Capture the cell that displays the provided text and extract its (x, y) central coordinate. 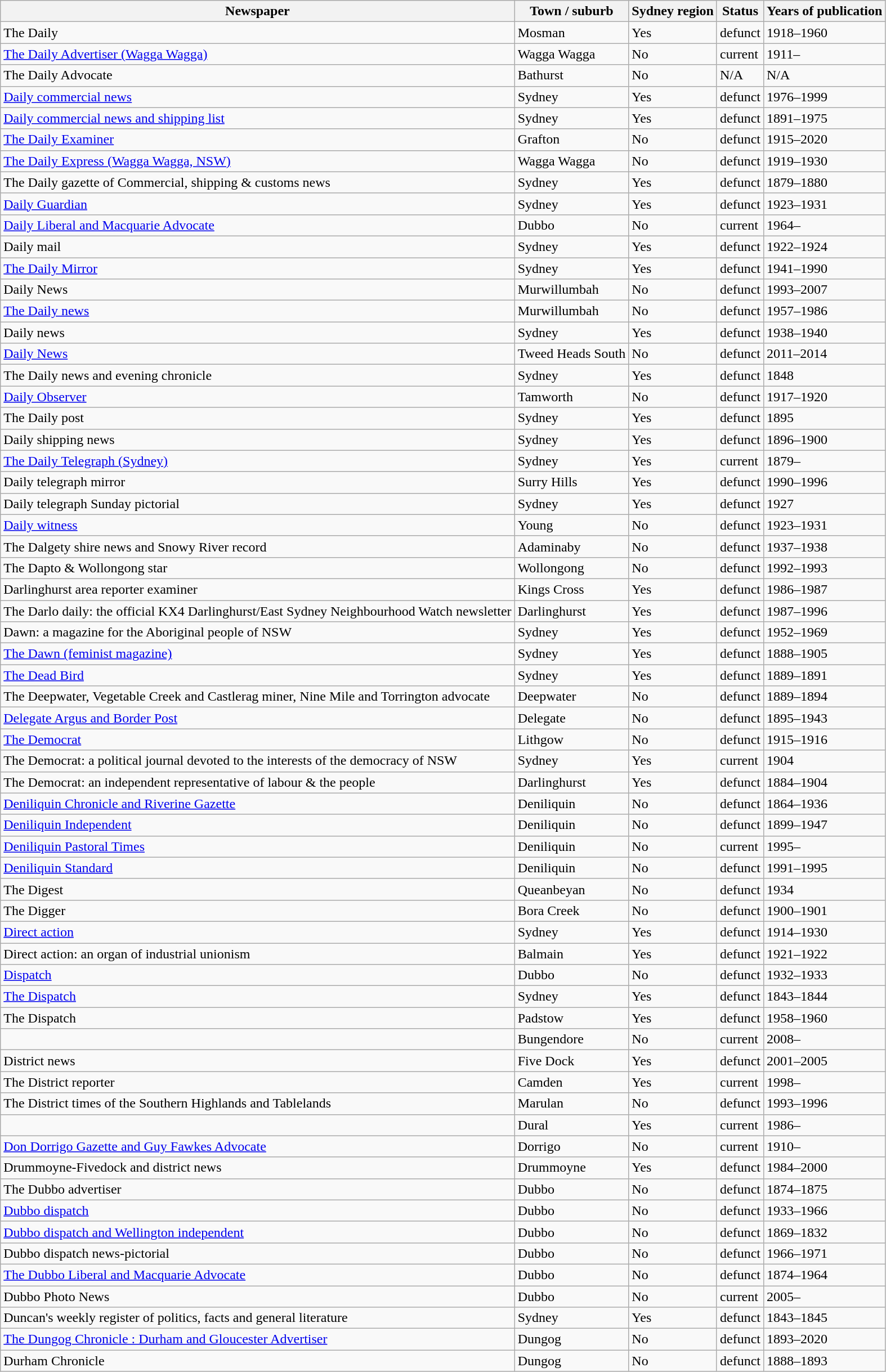
1888–1905 (824, 654)
1993–2007 (824, 290)
2005– (824, 1296)
Five Dock (572, 1061)
2001–2005 (824, 1061)
The Democrat: an independent representative of labour & the people (258, 782)
1915–2020 (824, 140)
1893–2020 (824, 1339)
The Dawn (feminist magazine) (258, 654)
1991–1995 (824, 868)
Daily news (258, 333)
Wollongong (572, 568)
Dubbo dispatch and Wellington independent (258, 1232)
1848 (824, 375)
1884–1904 (824, 782)
1966–1971 (824, 1253)
Years of publication (824, 11)
Durham Chronicle (258, 1361)
The Dubbo advertiser (258, 1189)
2011–2014 (824, 354)
1864–1936 (824, 804)
1976–1999 (824, 97)
Daily mail (258, 246)
1958–1960 (824, 1018)
1964– (824, 225)
Deniliquin Pastoral Times (258, 846)
Tweed Heads South (572, 354)
The Dalgety shire news and Snowy River record (258, 546)
1889–1894 (824, 697)
The Democrat (258, 739)
1911– (824, 54)
1843–1844 (824, 997)
Lithgow (572, 739)
1937–1938 (824, 546)
1874–1875 (824, 1189)
1896–1900 (824, 440)
1922–1924 (824, 246)
1904 (824, 761)
Newspaper (258, 11)
1843–1845 (824, 1318)
1927 (824, 504)
Delegate (572, 718)
The District times of the Southern Highlands and Tablelands (258, 1104)
1899–1947 (824, 825)
Daily Observer (258, 397)
1938–1940 (824, 333)
Deniliquin Independent (258, 825)
Dubbo dispatch (258, 1210)
Delegate Argus and Border Post (258, 718)
1921–1922 (824, 954)
Direct action (258, 932)
Bora Creek (572, 911)
Dural (572, 1125)
Drummoyne (572, 1168)
Padstow (572, 1018)
Grafton (572, 140)
1888–1893 (824, 1361)
1987–1996 (824, 611)
The Daily (258, 33)
Dubbo Photo News (258, 1296)
The Dapto & Wollongong star (258, 568)
The Daily post (258, 418)
1941–1990 (824, 268)
Kings Cross (572, 589)
The Daily news (258, 311)
Dubbo dispatch news-pictorial (258, 1253)
Deniliquin Chronicle and Riverine Gazette (258, 804)
Darlinghurst area reporter examiner (258, 589)
Bungendore (572, 1039)
1986– (824, 1125)
1986–1987 (824, 589)
Deniliquin Standard (258, 868)
1933–1966 (824, 1210)
Duncan's weekly register of politics, facts and general literature (258, 1318)
The Dead Bird (258, 675)
1934 (824, 889)
1998– (824, 1082)
Daily Guardian (258, 204)
The Dungog Chronicle : Durham and Gloucester Advertiser (258, 1339)
Town / suburb (572, 11)
The Daily Advocate (258, 75)
Deepwater (572, 697)
1910– (824, 1146)
The Daily gazette of Commercial, shipping & customs news (258, 182)
The Digger (258, 911)
1932–1933 (824, 975)
1915–1916 (824, 739)
Marulan (572, 1104)
1984–2000 (824, 1168)
Direct action: an organ of industrial unionism (258, 954)
1895–1943 (824, 718)
District news (258, 1061)
Balmain (572, 954)
Dispatch (258, 975)
The Daily Telegraph (Sydney) (258, 461)
Sydney region (673, 11)
1891–1975 (824, 118)
1879– (824, 461)
Camden (572, 1082)
The District reporter (258, 1082)
1919–1930 (824, 161)
Daily Liberal and Macquarie Advocate (258, 225)
Young (572, 525)
Daily witness (258, 525)
2008– (824, 1039)
Daily commercial news (258, 97)
Bathurst (572, 75)
1992–1993 (824, 568)
1895 (824, 418)
The Digest (258, 889)
Daily commercial news and shipping list (258, 118)
Daily shipping news (258, 440)
Dawn: a magazine for the Aboriginal people of NSW (258, 633)
Surry Hills (572, 482)
The Daily Mirror (258, 268)
Adaminaby (572, 546)
Dorrigo (572, 1146)
The Daily Advertiser (Wagga Wagga) (258, 54)
Don Dorrigo Gazette and Guy Fawkes Advocate (258, 1146)
1914–1930 (824, 932)
Daily telegraph mirror (258, 482)
The Deepwater, Vegetable Creek and Castlerag miner, Nine Mile and Torrington advocate (258, 697)
Mosman (572, 33)
1917–1920 (824, 397)
The Daily Examiner (258, 140)
1952–1969 (824, 633)
1995– (824, 846)
The Daily Express (Wagga Wagga, NSW) (258, 161)
1879–1880 (824, 182)
Tamworth (572, 397)
1993–1996 (824, 1104)
Queanbeyan (572, 889)
The Dubbo Liberal and Macquarie Advocate (258, 1275)
1900–1901 (824, 911)
1889–1891 (824, 675)
Daily telegraph Sunday pictorial (258, 504)
The Darlo daily: the official KX4 Darlinghurst/East Sydney Neighbourhood Watch newsletter (258, 611)
The Democrat: a political journal devoted to the interests of the democracy of NSW (258, 761)
1869–1832 (824, 1232)
Drummoyne-Fivedock and district news (258, 1168)
1990–1996 (824, 482)
1874–1964 (824, 1275)
1918–1960 (824, 33)
Status (740, 11)
1957–1986 (824, 311)
The Daily news and evening chronicle (258, 375)
